Provide the (X, Y) coordinate of the cell's center where the given text is located.  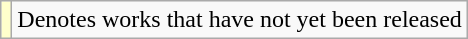
Denotes works that have not yet been released (240, 20)
